Find where the given text appears and provide that cell's center as (X, Y) coordinate. 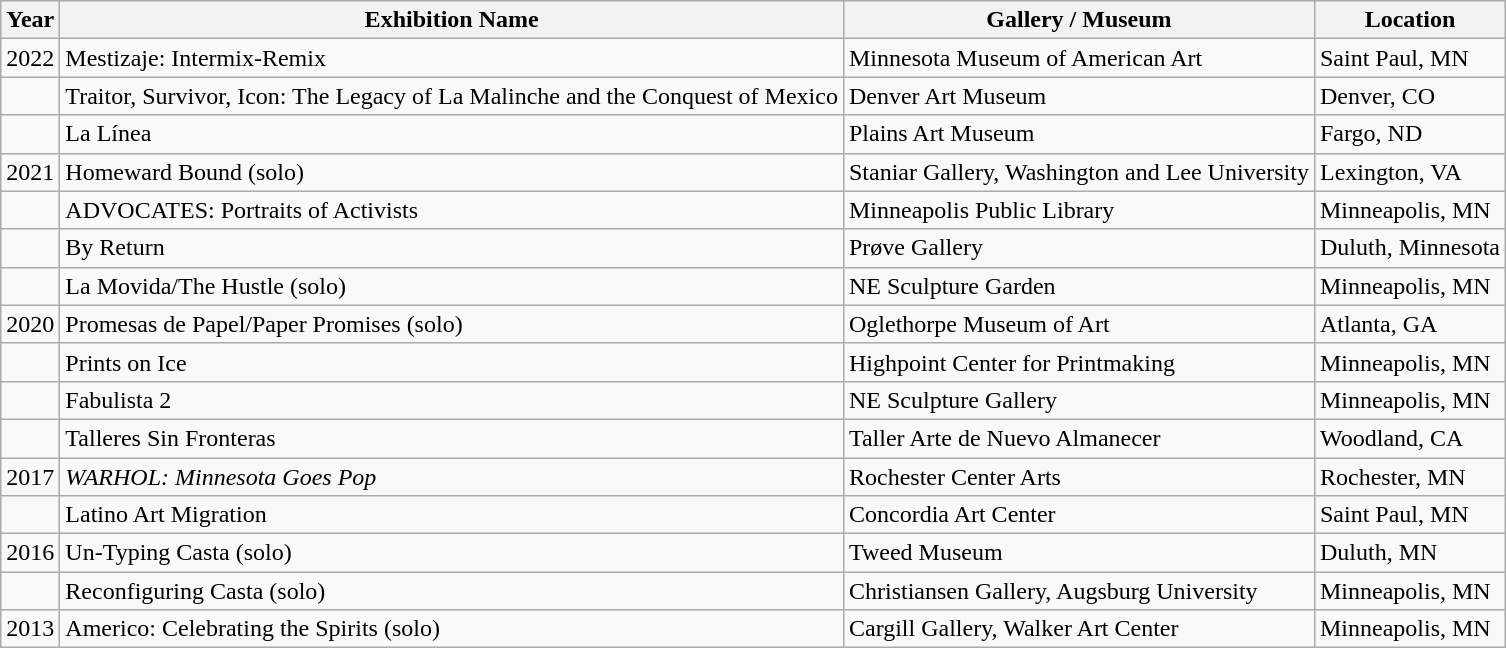
Americo: Celebrating the Spirits (solo) (452, 629)
Taller Arte de Nuevo Almanecer (1078, 438)
Fabulista 2 (452, 400)
Prøve Gallery (1078, 248)
Highpoint Center for Printmaking (1078, 362)
By Return (452, 248)
Year (30, 20)
Denver, CO (1410, 96)
WARHOL: Minnesota Goes Pop (452, 477)
2022 (30, 58)
Fargo, ND (1410, 134)
Cargill Gallery, Walker Art Center (1078, 629)
Denver Art Museum (1078, 96)
ADVOCATES: Portraits of Activists (452, 210)
Christiansen Gallery, Augsburg University (1078, 591)
Prints on Ice (452, 362)
Homeward Bound (solo) (452, 172)
Gallery / Museum (1078, 20)
NE Sculpture Garden (1078, 286)
Rochester Center Arts (1078, 477)
Exhibition Name (452, 20)
Un-Typing Casta (solo) (452, 553)
Reconfiguring Casta (solo) (452, 591)
Minneapolis Public Library (1078, 210)
2021 (30, 172)
Latino Art Migration (452, 515)
2017 (30, 477)
Promesas de Papel/Paper Promises (solo) (452, 324)
Talleres Sin Fronteras (452, 438)
Traitor, Survivor, Icon: The Legacy of La Malinche and the Conquest of Mexico (452, 96)
Mestizaje: Intermix-Remix (452, 58)
2020 (30, 324)
Lexington, VA (1410, 172)
Tweed Museum (1078, 553)
NE Sculpture Gallery (1078, 400)
Concordia Art Center (1078, 515)
2013 (30, 629)
Atlanta, GA (1410, 324)
Oglethorpe Museum of Art (1078, 324)
Duluth, MN (1410, 553)
Duluth, Minnesota (1410, 248)
Location (1410, 20)
Woodland, CA (1410, 438)
2016 (30, 553)
Staniar Gallery, Washington and Lee University (1078, 172)
La Línea (452, 134)
Plains Art Museum (1078, 134)
La Movida/The Hustle (solo) (452, 286)
Rochester, MN (1410, 477)
Minnesota Museum of American Art (1078, 58)
